Return the [X, Y] coordinate for the center point of the cell that contains the specified text.  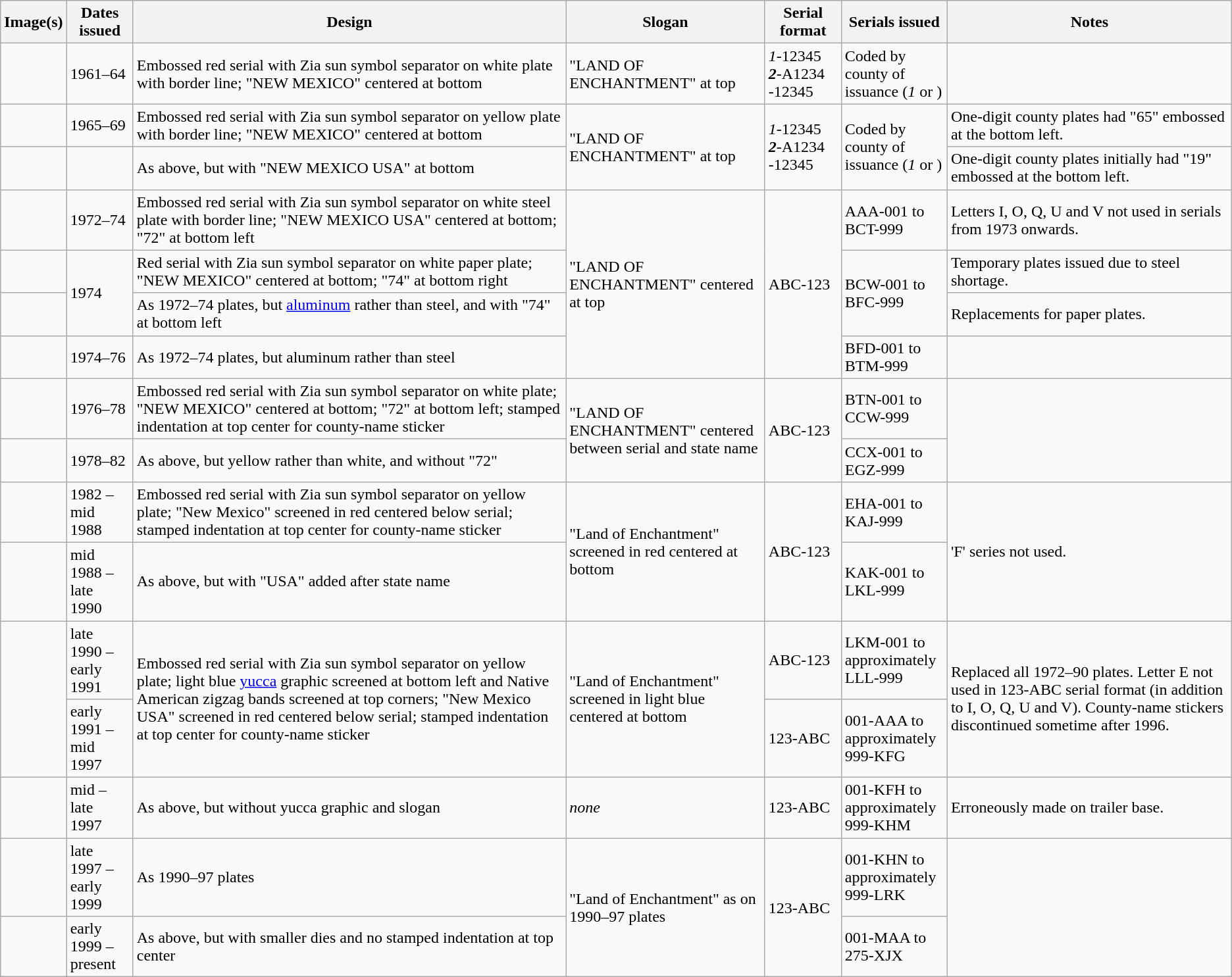
As 1972–74 plates, but aluminum rather than steel [349, 357]
"LAND OF ENCHANTMENT" centered at top [666, 284]
As above, but with "USA" added after state name [349, 582]
Red serial with Zia sun symbol separator on white paper plate; "NEW MEXICO" centered at bottom; "74" at bottom right [349, 271]
early 1991 – mid1997 [100, 738]
none [666, 808]
KAK-001 to LKL-999 [894, 582]
001-KFH to approximately 999-KHM [894, 808]
EHA-001 to KAJ-999 [894, 512]
mid – late1997 [100, 808]
early 1999 – present [100, 947]
1976–78 [100, 409]
1972–74 [100, 220]
Serial format [803, 22]
Embossed red serial with Zia sun symbol separator on yellow plate with border line; "NEW MEXICO" centered at bottom [349, 125]
Serials issued [894, 22]
1974–76 [100, 357]
"Land of Enchantment" as on 1990–97 plates [666, 908]
1978–82 [100, 461]
BFD-001 to BTM-999 [894, 357]
Design [349, 22]
As above, but with smaller dies and no stamped indentation at top center [349, 947]
BCW-001 to BFC-999 [894, 293]
1974 [100, 293]
001-AAA to approximately 999-KFG [894, 738]
Slogan [666, 22]
"Land of Enchantment" screened in light blue centered at bottom [666, 699]
Embossed red serial with Zia sun symbol separator on white steel plate with border line; "NEW MEXICO USA" centered at bottom; "72" at bottom left [349, 220]
As 1972–74 plates, but aluminum rather than steel, and with "74" at bottom left [349, 314]
Image(s) [34, 22]
001-MAA to 275-XJX [894, 947]
late 1997 – early 1999 [100, 878]
late 1990 – early 1991 [100, 661]
1961–64 [100, 74]
Letters I, O, Q, U and V not used in serials from 1973 onwards. [1089, 220]
CCX-001 to EGZ-999 [894, 461]
Embossed red serial with Zia sun symbol separator on white plate with border line; "NEW MEXICO" centered at bottom [349, 74]
Temporary plates issued due to steel shortage. [1089, 271]
LKM-001 to approximately LLL-999 [894, 661]
Notes [1089, 22]
One-digit county plates had "65" embossed at the bottom left. [1089, 125]
001-KHN to approximately 999-LRK [894, 878]
1965–69 [100, 125]
One-digit county plates initially had "19" embossed at the bottom left. [1089, 168]
"LAND OF ENCHANTMENT" centered between serial and state name [666, 430]
'F' series not used. [1089, 551]
AAA-001 to BCT-999 [894, 220]
mid 1988 – late1990 [100, 582]
As 1990–97 plates [349, 878]
"Land of Enchantment" screened in red centered at bottom [666, 551]
Erroneously made on trailer base. [1089, 808]
1982 – mid1988 [100, 512]
Dates issued [100, 22]
As above, but with "NEW MEXICO USA" at bottom [349, 168]
As above, but without yucca graphic and slogan [349, 808]
As above, but yellow rather than white, and without "72" [349, 461]
BTN-001 to CCW-999 [894, 409]
Replacements for paper plates. [1089, 314]
